Locate the cell with the specified text and output its [x, y] center coordinate. 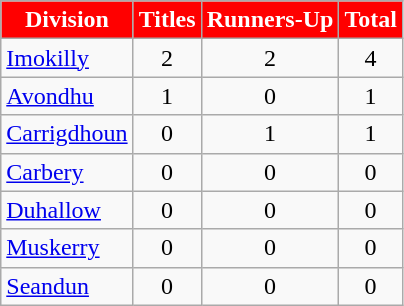
Muskerry [67, 248]
Carrigdhoun [67, 134]
Total [371, 20]
Avondhu [67, 96]
Division [67, 20]
4 [371, 58]
Duhallow [67, 210]
Seandun [67, 286]
Titles [167, 20]
Carbery [67, 172]
Runners-Up [270, 20]
Imokilly [67, 58]
